Identify which cell holds the provided text, then report its [X, Y] central coordinate. 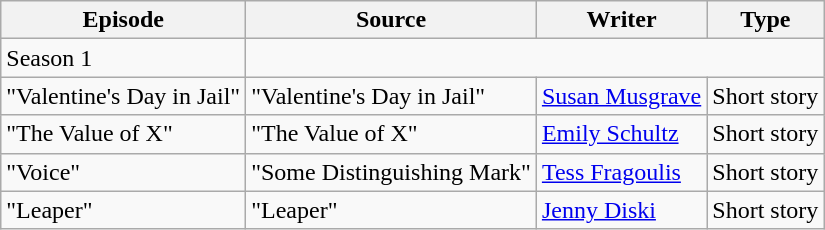
Type [766, 20]
Writer [621, 20]
Season 1 [124, 58]
Jenny Diski [621, 210]
Susan Musgrave [621, 96]
Episode [124, 20]
"Some Distinguishing Mark" [392, 172]
Tess Fragoulis [621, 172]
Source [392, 20]
"Voice" [124, 172]
Emily Schultz [621, 134]
